Output the [x, y] coordinate of the center of the cell containing the given text.  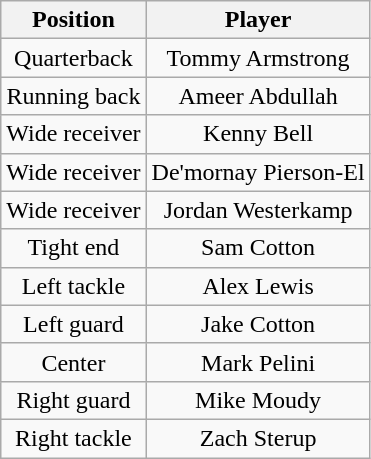
Jordan Westerkamp [258, 210]
Running back [74, 96]
Center [74, 362]
Quarterback [74, 58]
Player [258, 20]
Mark Pelini [258, 362]
Tight end [74, 248]
Tommy Armstrong [258, 58]
De'mornay Pierson-El [258, 172]
Left guard [74, 324]
Position [74, 20]
Right guard [74, 400]
Kenny Bell [258, 134]
Ameer Abdullah [258, 96]
Right tackle [74, 438]
Mike Moudy [258, 400]
Sam Cotton [258, 248]
Jake Cotton [258, 324]
Zach Sterup [258, 438]
Alex Lewis [258, 286]
Left tackle [74, 286]
